Output the (x, y) coordinate of the center of the cell containing the given text.  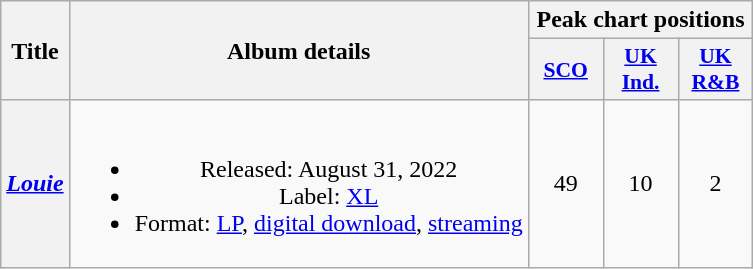
Louie (35, 184)
SCO (566, 70)
UKInd. (640, 70)
10 (640, 184)
49 (566, 184)
UKR&B (716, 70)
Peak chart positions (640, 20)
Album details (298, 50)
Released: August 31, 2022Label: XLFormat: LP, digital download, streaming (298, 184)
2 (716, 184)
Title (35, 50)
